Find where the given text appears and provide that cell's center as (X, Y) coordinate. 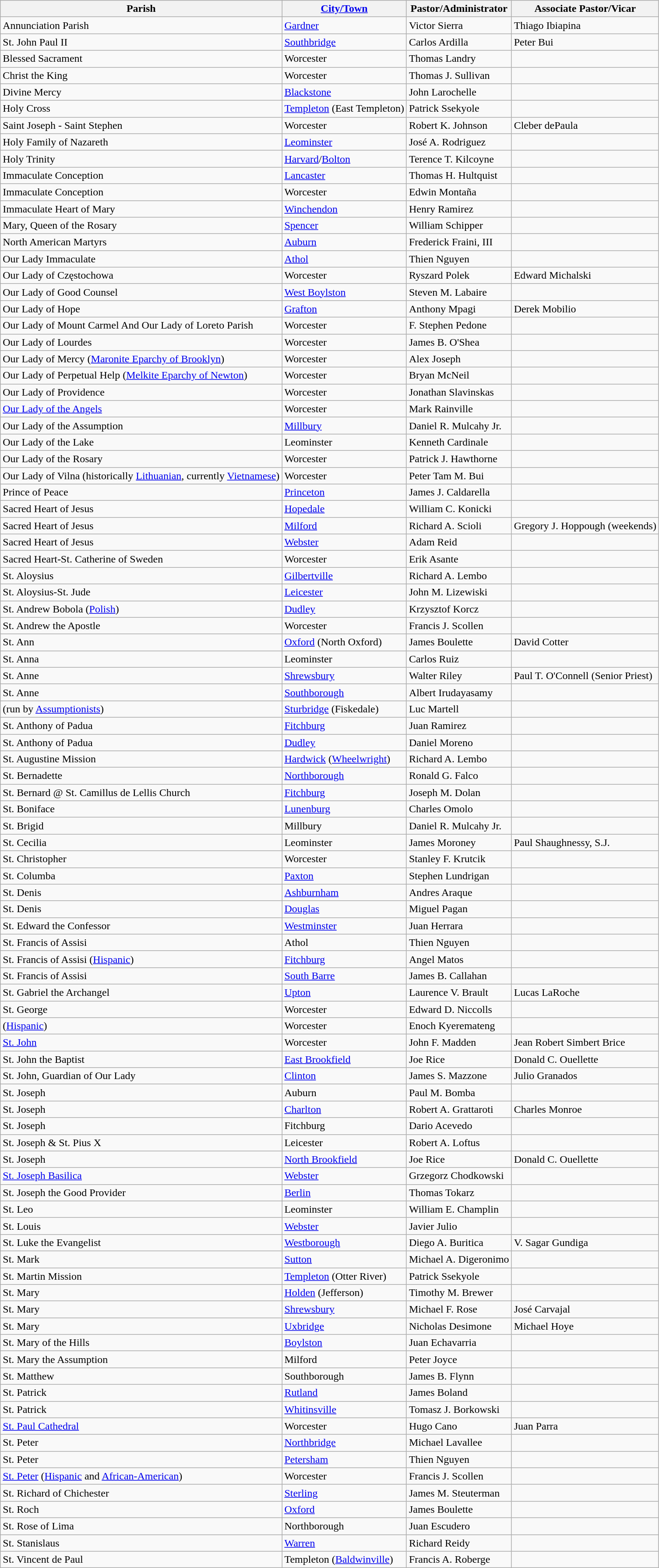
Michael Lavallee (459, 1443)
Richard A. Scioli (459, 526)
Michael A. Digeronimo (459, 1259)
Lancaster (344, 175)
St. Christopher (141, 859)
Ashburnham (344, 892)
Adam Reid (459, 542)
Richard Reidy (459, 1543)
St. Paul Cathedral (141, 1426)
José Carvajal (585, 1310)
City/Town (344, 9)
Northbridge (344, 1443)
Winchendon (344, 209)
Juan Parra (585, 1426)
St. Aloysius-St. Jude (141, 592)
Templeton (East Templeton) (344, 109)
Cleber dePaula (585, 125)
Victor Sierra (459, 25)
St. Joseph the Good Provider (141, 1193)
David Cotter (585, 642)
Gardner (344, 25)
Andres Araque (459, 892)
John Larochelle (459, 92)
Edward D. Niccolls (459, 1009)
West Boylston (344, 292)
Ryszard Polek (459, 276)
St. Edward the Confessor (141, 926)
Julio Granados (585, 1076)
James Boland (459, 1393)
St. Aloysius (141, 576)
Harvard/Bolton (344, 159)
Michael Hoye (585, 1326)
William E. Champlin (459, 1209)
Patrick J. Hawthorne (459, 459)
Carlos Ardilla (459, 42)
John M. Lizewiski (459, 592)
Divine Mercy (141, 92)
Our Lady of Częstochowa (141, 276)
Douglas (344, 909)
St. John Paul II (141, 42)
Edward Michalski (585, 276)
St. Roch (141, 1509)
Our Lady of Providence (141, 392)
Ronald G. Falco (459, 776)
St. Bernard @ St. Camillus de Lellis Church (141, 793)
Sacred Heart-St. Catherine of Sweden (141, 559)
James B. Callahan (459, 976)
William Schipper (459, 226)
Juan Herrara (459, 926)
Jean Robert Simbert Brice (585, 1043)
Erik Asante (459, 559)
St. Cecilia (141, 842)
Joseph M. Dolan (459, 793)
North American Martyrs (141, 242)
Thiago Ibiapina (585, 25)
St. Joseph Basilica (141, 1176)
East Brookfield (344, 1059)
Clinton (344, 1076)
St. Brigid (141, 826)
St. Stanislaus (141, 1543)
Jonathan Slavinskas (459, 392)
Sturbridge (Fiskedale) (344, 709)
James Moroney (459, 842)
Francis A. Roberge (459, 1560)
Tomasz J. Borkowski (459, 1409)
Sutton (344, 1259)
St. Joseph & St. Pius X (141, 1143)
Henry Ramirez (459, 209)
Gilbertville (344, 576)
Uxbridge (344, 1326)
Robert A. Loftus (459, 1143)
Christ the King (141, 75)
St. Anna (141, 659)
St. Vincent de Paul (141, 1560)
Our Lady of the Lake (141, 442)
Associate Pastor/Vicar (585, 9)
Gregory J. Hoppough (weekends) (585, 526)
Paxton (344, 876)
James B. Flynn (459, 1376)
St. Gabriel the Archangel (141, 992)
Pastor/Administrator (459, 9)
Thomas Tokarz (459, 1193)
Hopedale (344, 509)
James J. Caldarella (459, 492)
Bryan McNeil (459, 375)
St. Peter (Hispanic and African-American) (141, 1476)
St. Leo (141, 1209)
Paul Shaughnessy, S.J. (585, 842)
Our Lady of Hope (141, 309)
Oxford (North Oxford) (344, 642)
Carlos Ruiz (459, 659)
(Hispanic) (141, 1026)
(run by Assumptionists) (141, 709)
Whitinsville (344, 1409)
Charlton (344, 1109)
St. Andrew Bobola (Polish) (141, 609)
Holden (Jefferson) (344, 1293)
Parish (141, 9)
Mary, Queen of the Rosary (141, 226)
Sterling (344, 1493)
Thomas H. Hultquist (459, 175)
James S. Mazzone (459, 1076)
Westborough (344, 1242)
Blessed Sacrament (141, 59)
St. Rose of Lima (141, 1526)
St. Luke the Evangelist (141, 1242)
Blackstone (344, 92)
Juan Echavarria (459, 1343)
Holy Trinity (141, 159)
F. Stephen Pedone (459, 326)
Angel Matos (459, 959)
Templeton (Otter River) (344, 1276)
Immaculate Heart of Mary (141, 209)
St. Martin Mission (141, 1276)
Hugo Cano (459, 1426)
St. Francis of Assisi (Hispanic) (141, 959)
Juan Ramirez (459, 726)
Terence T. Kilcoyne (459, 159)
St. Matthew (141, 1376)
Grafton (344, 309)
Robert K. Johnson (459, 125)
St. Mary of the Hills (141, 1343)
Nicholas Desimone (459, 1326)
Thomas Landry (459, 59)
St. Augustine Mission (141, 759)
St. George (141, 1009)
Spencer (344, 226)
Stanley F. Krutcik (459, 859)
Laurence V. Brault (459, 992)
Walter Riley (459, 676)
Kenneth Cardinale (459, 442)
Charles Monroe (585, 1109)
Saint Joseph - Saint Stephen (141, 125)
José A. Rodriguez (459, 142)
Krzysztof Korcz (459, 609)
St. John (141, 1043)
Our Lady of Lourdes (141, 342)
St. John the Baptist (141, 1059)
North Brookfield (344, 1159)
Annunciation Parish (141, 25)
Mark Rainville (459, 409)
Petersham (344, 1459)
Miguel Pagan (459, 909)
Our Lady of Mercy (Maronite Eparchy of Brooklyn) (141, 359)
Javier Julio (459, 1226)
Lucas LaRoche (585, 992)
Derek Mobilio (585, 309)
Timothy M. Brewer (459, 1293)
Diego A. Buritica (459, 1242)
Albert Irudayasamy (459, 692)
Our Lady of the Rosary (141, 459)
Westminster (344, 926)
Frederick Fraini, III (459, 242)
Daniel Moreno (459, 743)
Thomas J. Sullivan (459, 75)
James M. Steuterman (459, 1493)
St. Andrew the Apostle (141, 626)
Dario Acevedo (459, 1126)
Holy Family of Nazareth (141, 142)
Boylston (344, 1343)
John F. Madden (459, 1043)
South Barre (344, 976)
Enoch Kyeremateng (459, 1026)
Upton (344, 992)
Edwin Montaña (459, 192)
St. Boniface (141, 809)
Our Lady Immaculate (141, 259)
Charles Omolo (459, 809)
Templeton (Baldwinville) (344, 1560)
James B. O'Shea (459, 342)
Juan Escudero (459, 1526)
Grzegorz Chodkowski (459, 1176)
Hardwick (Wheelwright) (344, 759)
Alex Joseph (459, 359)
St. Louis (141, 1226)
Our Lady of Vilna (historically Lithuanian, currently Vietnamese) (141, 475)
St. Bernadette (141, 776)
Paul T. O'Connell (Senior Priest) (585, 676)
William C. Konicki (459, 509)
Our Lady of the Angels (141, 409)
Peter Tam M. Bui (459, 475)
Oxford (344, 1509)
Michael F. Rose (459, 1310)
Holy Cross (141, 109)
Our Lady of Perpetual Help (Melkite Eparchy of Newton) (141, 375)
Luc Martell (459, 709)
Prince of Peace (141, 492)
St. Mary the Assumption (141, 1359)
St. John, Guardian of Our Lady (141, 1076)
Our Lady of the Assumption (141, 425)
Peter Bui (585, 42)
St. Mark (141, 1259)
Our Lady of Good Counsel (141, 292)
Princeton (344, 492)
St. Ann (141, 642)
Robert A. Grattaroti (459, 1109)
Rutland (344, 1393)
St. Columba (141, 876)
Southbridge (344, 42)
Peter Joyce (459, 1359)
Stephen Lundrigan (459, 876)
Paul M. Bomba (459, 1093)
Lunenburg (344, 809)
Steven M. Labaire (459, 292)
Our Lady of Mount Carmel And Our Lady of Loreto Parish (141, 326)
V. Sagar Gundiga (585, 1242)
Anthony Mpagi (459, 309)
Berlin (344, 1193)
Warren (344, 1543)
St. Richard of Chichester (141, 1493)
